Capture the cell that displays the provided text and extract its (X, Y) central coordinate. 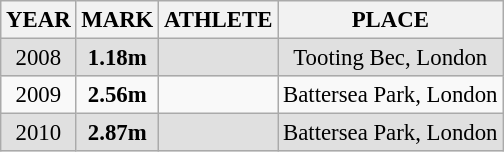
2.56m (118, 95)
ATHLETE (218, 20)
2.87m (118, 133)
2008 (38, 58)
PLACE (390, 20)
MARK (118, 20)
2010 (38, 133)
Tooting Bec, London (390, 58)
2009 (38, 95)
YEAR (38, 20)
1.18m (118, 58)
